Extract the (X, Y) coordinate from the center of the cell holding the provided text.  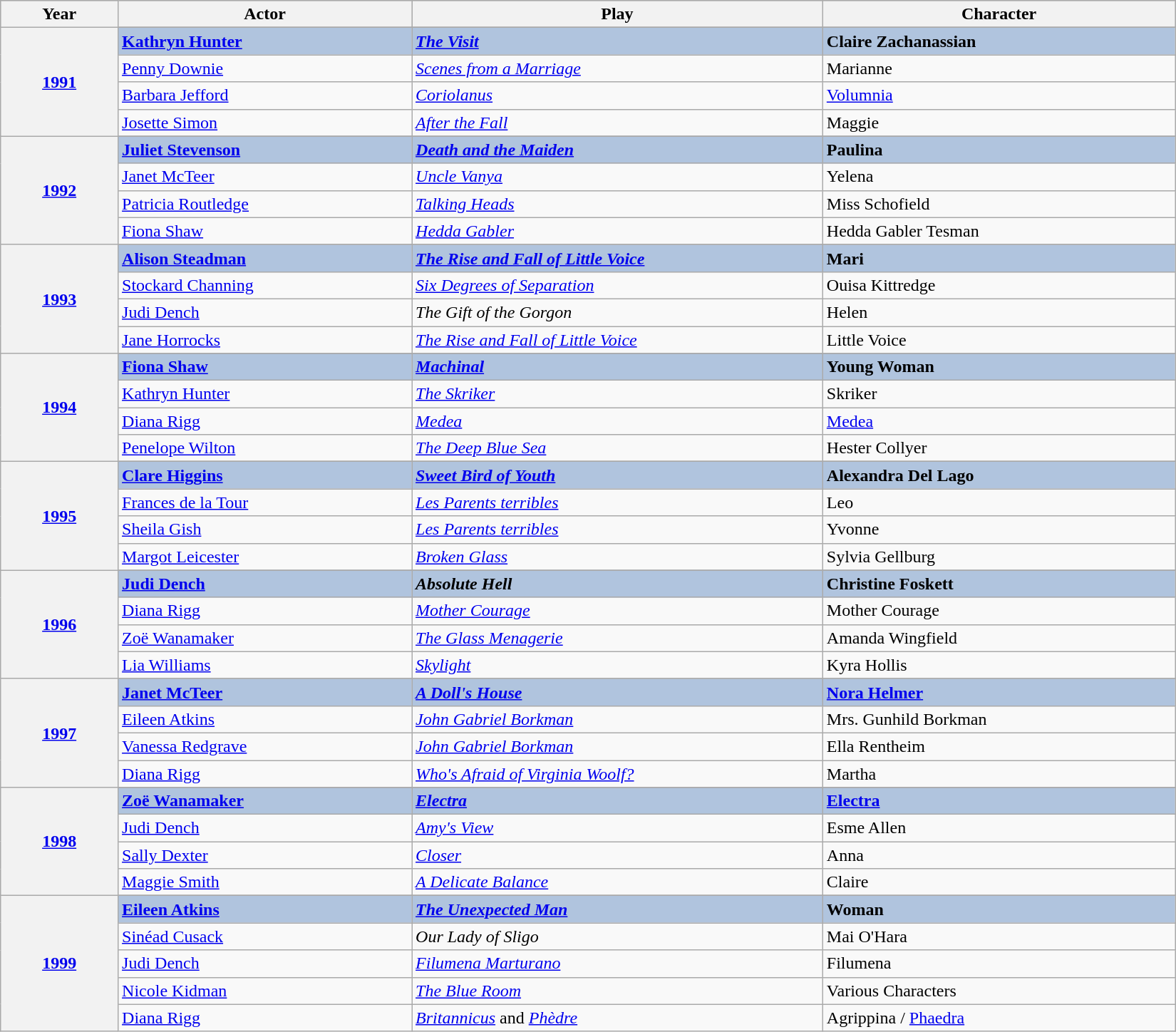
Our Lady of Sligo (617, 936)
Uncle Vanya (617, 177)
Hester Collyer (999, 448)
1993 (60, 299)
Sheila Gish (265, 530)
Hedda Gabler (617, 231)
Filumena (999, 964)
Hedda Gabler Tesman (999, 231)
Death and the Maiden (617, 150)
Filumena Marturano (617, 964)
Coriolanus (617, 96)
Play (617, 14)
Yvonne (999, 530)
The Blue Room (617, 991)
Who's Afraid of Virginia Woolf? (617, 773)
Skylight (617, 665)
Anna (999, 855)
Closer (617, 855)
Vanessa Redgrave (265, 746)
Amanda Wingfield (999, 638)
1996 (60, 624)
Margot Leicester (265, 557)
Little Voice (999, 340)
Actor (265, 14)
A Delicate Balance (617, 882)
Alexandra Del Lago (999, 475)
Absolute Hell (617, 584)
Josette Simon (265, 123)
1995 (60, 516)
The Deep Blue Sea (617, 448)
Young Woman (999, 367)
Stockard Channing (265, 285)
Alison Steadman (265, 258)
Sinéad Cusack (265, 936)
Woman (999, 909)
Kyra Hollis (999, 665)
Mari (999, 258)
1997 (60, 733)
Claire (999, 882)
Clare Higgins (265, 475)
Sally Dexter (265, 855)
A Doll's House (617, 692)
Lia Williams (265, 665)
Penelope Wilton (265, 448)
Sylvia Gellburg (999, 557)
The Skriker (617, 394)
Nora Helmer (999, 692)
Penny Downie (265, 68)
Frances de la Tour (265, 502)
Nicole Kidman (265, 991)
Year (60, 14)
Helen (999, 312)
Ella Rentheim (999, 746)
Scenes from a Marriage (617, 68)
Amy's View (617, 828)
1992 (60, 190)
Jane Horrocks (265, 340)
Claire Zachanassian (999, 41)
The Gift of the Gorgon (617, 312)
Six Degrees of Separation (617, 285)
Sweet Bird of Youth (617, 475)
The Visit (617, 41)
Skriker (999, 394)
The Glass Menagerie (617, 638)
Maggie (999, 123)
Talking Heads (617, 204)
Agrippina / Phaedra (999, 1018)
Barbara Jefford (265, 96)
Christine Foskett (999, 584)
Ouisa Kittredge (999, 285)
Miss Schofield (999, 204)
Mrs. Gunhild Borkman (999, 719)
Paulina (999, 150)
Various Characters (999, 991)
Martha (999, 773)
Volumnia (999, 96)
The Unexpected Man (617, 909)
1994 (60, 408)
Broken Glass (617, 557)
Mai O'Hara (999, 936)
Yelena (999, 177)
Leo (999, 502)
Britannicus and Phèdre (617, 1018)
Marianne (999, 68)
Esme Allen (999, 828)
Character (999, 14)
After the Fall (617, 123)
1998 (60, 842)
1999 (60, 964)
Juliet Stevenson (265, 150)
Maggie Smith (265, 882)
1991 (60, 82)
Machinal (617, 367)
Patricia Routledge (265, 204)
